From the cell containing the given text, extract its center point as [x, y] coordinate. 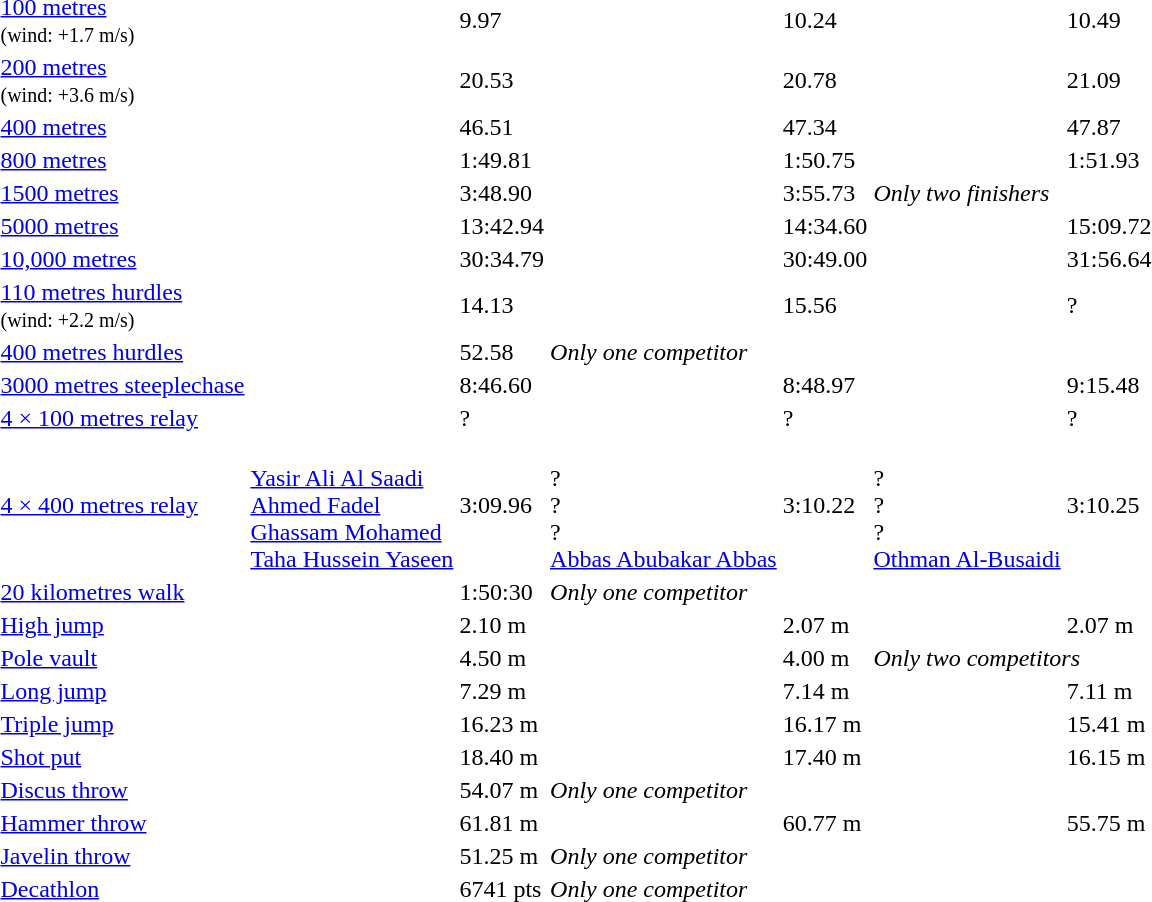
7.14 m [825, 691]
30:34.79 [502, 259]
13:42.94 [502, 226]
18.40 m [502, 757]
3:48.90 [502, 193]
7.29 m [502, 691]
51.25 m [502, 856]
20.53 [502, 80]
15.56 [825, 306]
1:50:30 [502, 592]
3:10.22 [825, 505]
1:50.75 [825, 160]
20.78 [825, 80]
3:55.73 [825, 193]
3:09.96 [502, 505]
46.51 [502, 127]
14:34.60 [825, 226]
???Othman Al-Busaidi [967, 505]
2.10 m [502, 625]
16.23 m [502, 724]
8:48.97 [825, 385]
61.81 m [502, 823]
30:49.00 [825, 259]
54.07 m [502, 790]
2.07 m [825, 625]
17.40 m [825, 757]
52.58 [502, 352]
14.13 [502, 306]
Yasir Ali Al SaadiAhmed FadelGhassam MohamedTaha Hussein Yaseen [352, 505]
???Abbas Abubakar Abbas [664, 505]
60.77 m [825, 823]
4.50 m [502, 658]
8:46.60 [502, 385]
1:49.81 [502, 160]
47.34 [825, 127]
4.00 m [825, 658]
16.17 m [825, 724]
